For the text-containing cell, return its midpoint in (X, Y) coordinate format. 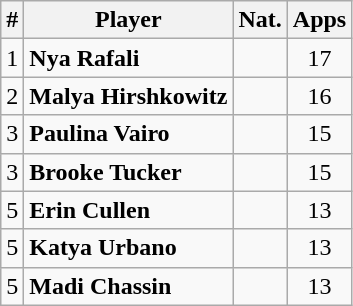
Nya Rafali (128, 58)
Paulina Vairo (128, 134)
Player (128, 20)
Apps (319, 20)
Katya Urbano (128, 248)
17 (319, 58)
16 (319, 96)
# (12, 20)
Brooke Tucker (128, 172)
Madi Chassin (128, 286)
Erin Cullen (128, 210)
Nat. (260, 20)
1 (12, 58)
Malya Hirshkowitz (128, 96)
2 (12, 96)
